Determine the [X, Y] coordinate at the center of the cell enclosing the given text.  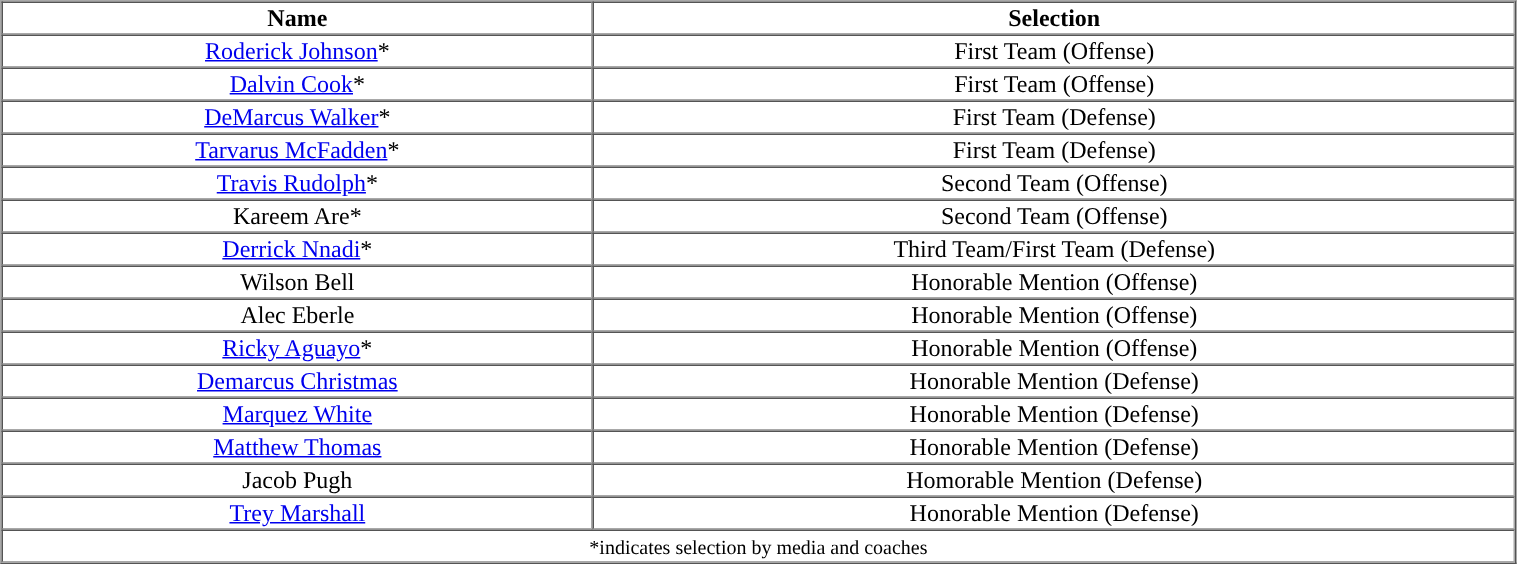
Jacob Pugh [298, 480]
Marquez White [298, 414]
Kareem Are* [298, 216]
Ricky Aguayo* [298, 348]
Homorable Mention (Defense) [1054, 480]
Demarcus Christmas [298, 380]
Alec Eberle [298, 314]
Tarvarus McFadden* [298, 150]
Dalvin Cook* [298, 84]
Roderick Johnson* [298, 50]
Matthew Thomas [298, 446]
Derrick Nnadi* [298, 248]
Selection [1054, 18]
*indicates selection by media and coaches [759, 546]
Name [298, 18]
Travis Rudolph* [298, 182]
DeMarcus Walker* [298, 116]
Trey Marshall [298, 512]
Wilson Bell [298, 282]
Third Team/First Team (Defense) [1054, 248]
